Provide the (X, Y) coordinate of the cell's center where the given text is located.  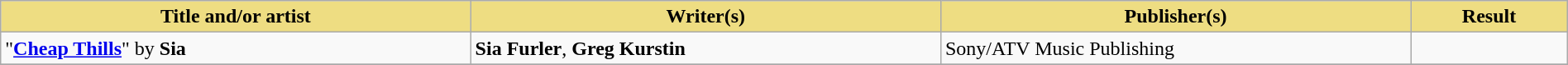
Sony/ATV Music Publishing (1175, 48)
Writer(s) (705, 17)
"Cheap Thills" by Sia (236, 48)
Title and/or artist (236, 17)
Publisher(s) (1175, 17)
Result (1489, 17)
Sia Furler, Greg Kurstin (705, 48)
